Search for the cell housing the specified text and yield its (x, y) center coordinate. 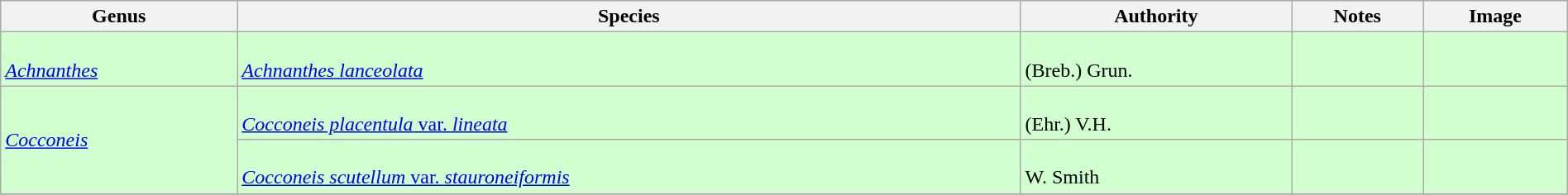
Genus (119, 17)
Cocconeis (119, 140)
Authority (1156, 17)
Image (1495, 17)
Cocconeis scutellum var. stauroneiformis (629, 167)
(Ehr.) V.H. (1156, 112)
Achnanthes lanceolata (629, 59)
Species (629, 17)
W. Smith (1156, 167)
Notes (1358, 17)
Achnanthes (119, 59)
(Breb.) Grun. (1156, 59)
Cocconeis placentula var. lineata (629, 112)
